Provide the [X, Y] coordinate of the cell's center where the given text is located.  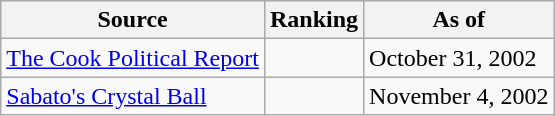
October 31, 2002 [459, 58]
Ranking [314, 20]
November 4, 2002 [459, 96]
The Cook Political Report [133, 58]
Sabato's Crystal Ball [133, 96]
As of [459, 20]
Source [133, 20]
